Scan for the cell matching the given text and deliver its (x, y) coordinate at center. 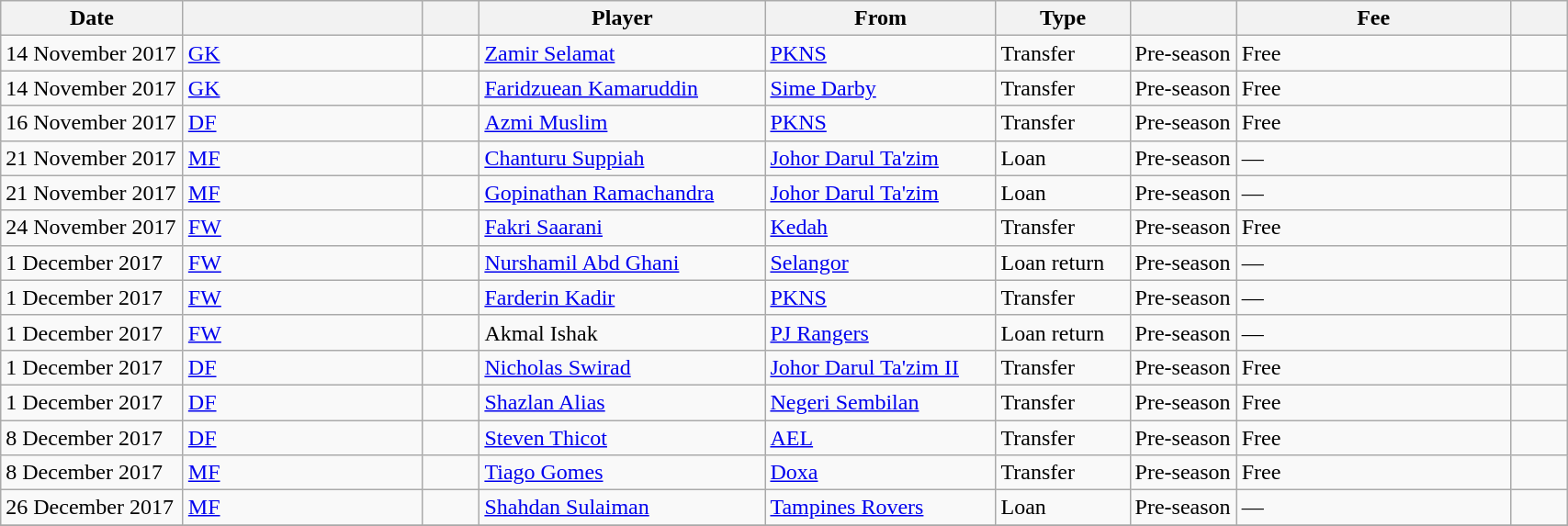
Chanturu Suppiah (623, 158)
Selangor (880, 263)
Tampines Rovers (880, 508)
Farderin Kadir (623, 297)
Nicholas Swirad (623, 367)
Date (92, 18)
Shazlan Alias (623, 402)
Fakri Saarani (623, 228)
Negeri Sembilan (880, 402)
Steven Thicot (623, 438)
PJ Rangers (880, 332)
24 November 2017 (92, 228)
From (880, 18)
Doxa (880, 473)
Nurshamil Abd Ghani (623, 263)
26 December 2017 (92, 508)
Gopinathan Ramachandra (623, 193)
Kedah (880, 228)
Akmal Ishak (623, 332)
16 November 2017 (92, 123)
Faridzuean Kamaruddin (623, 88)
Fee (1373, 18)
Sime Darby (880, 88)
Tiago Gomes (623, 473)
AEL (880, 438)
Type (1063, 18)
Shahdan Sulaiman (623, 508)
Zamir Selamat (623, 53)
Johor Darul Ta'zim II (880, 367)
Player (623, 18)
Azmi Muslim (623, 123)
